Search for the cell housing the specified text and yield its (x, y) center coordinate. 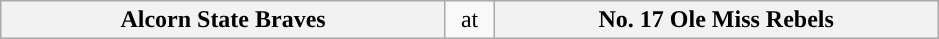
at (470, 20)
No. 17 Ole Miss Rebels (716, 20)
Alcorn State Braves (224, 20)
